Return the (X, Y) coordinate for the center point of the cell that contains the specified text.  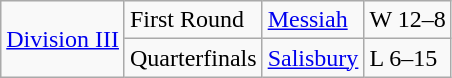
First Round (193, 20)
W 12–8 (408, 20)
L 6–15 (408, 58)
Salisbury (313, 58)
Quarterfinals (193, 58)
Messiah (313, 20)
Division III (63, 39)
